Extract the (x, y) coordinate from the center of the cell holding the provided text.  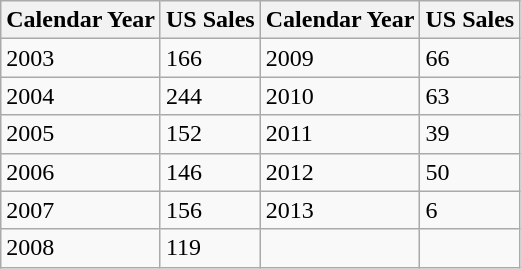
152 (210, 134)
39 (470, 134)
2008 (81, 248)
2009 (340, 58)
244 (210, 96)
2007 (81, 210)
2006 (81, 172)
119 (210, 248)
63 (470, 96)
50 (470, 172)
6 (470, 210)
156 (210, 210)
2011 (340, 134)
66 (470, 58)
2005 (81, 134)
2013 (340, 210)
166 (210, 58)
2003 (81, 58)
146 (210, 172)
2012 (340, 172)
2010 (340, 96)
2004 (81, 96)
